Find where the given text appears and provide that cell's center as (x, y) coordinate. 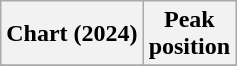
Peakposition (189, 34)
Chart (2024) (72, 34)
